From the cell containing the given text, extract its center point as (X, Y) coordinate. 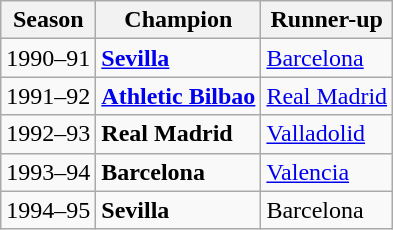
Runner-up (327, 20)
1992–93 (48, 134)
1991–92 (48, 96)
Valencia (327, 172)
Athletic Bilbao (178, 96)
1994–95 (48, 210)
Season (48, 20)
1993–94 (48, 172)
Valladolid (327, 134)
Champion (178, 20)
1990–91 (48, 58)
